Return the (X, Y) coordinate for the center point of the cell that contains the specified text.  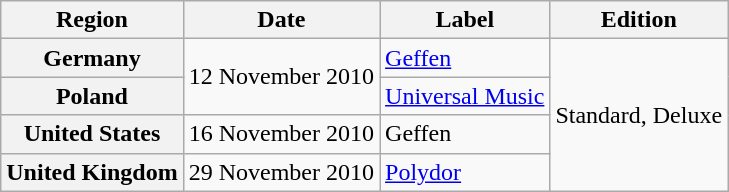
12 November 2010 (281, 77)
Date (281, 20)
29 November 2010 (281, 172)
Edition (639, 20)
Standard, Deluxe (639, 115)
United States (92, 134)
United Kingdom (92, 172)
Universal Music (465, 96)
Poland (92, 96)
Germany (92, 58)
Polydor (465, 172)
Label (465, 20)
Region (92, 20)
16 November 2010 (281, 134)
